Provide the [X, Y] coordinate of the cell's center where the given text is located.  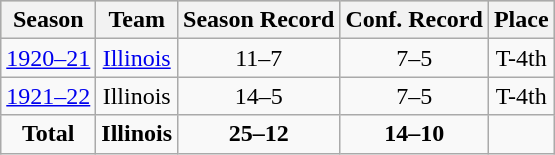
Season Record [259, 20]
Total [48, 134]
Place [521, 20]
14–5 [259, 96]
14–10 [414, 134]
1921–22 [48, 96]
1920–21 [48, 58]
Conf. Record [414, 20]
Season [48, 20]
11–7 [259, 58]
25–12 [259, 134]
Team [137, 20]
